Search for the cell housing the specified text and yield its [X, Y] center coordinate. 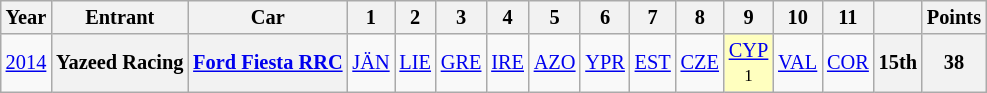
2014 [26, 63]
Ford Fiesta RRC [268, 63]
COR [848, 63]
Car [268, 17]
GRE [461, 63]
LIE [414, 63]
7 [653, 17]
2 [414, 17]
8 [700, 17]
6 [604, 17]
9 [748, 17]
38 [954, 63]
IRE [508, 63]
5 [555, 17]
11 [848, 17]
Yazeed Racing [120, 63]
Points [954, 17]
CZE [700, 63]
YPR [604, 63]
3 [461, 17]
AZO [555, 63]
CYP1 [748, 63]
15th [898, 63]
4 [508, 17]
EST [653, 63]
JÄN [370, 63]
Entrant [120, 17]
VAL [798, 63]
1 [370, 17]
10 [798, 17]
Year [26, 17]
